Detect which cell encompasses the target text, then output its (X, Y) center coordinate. 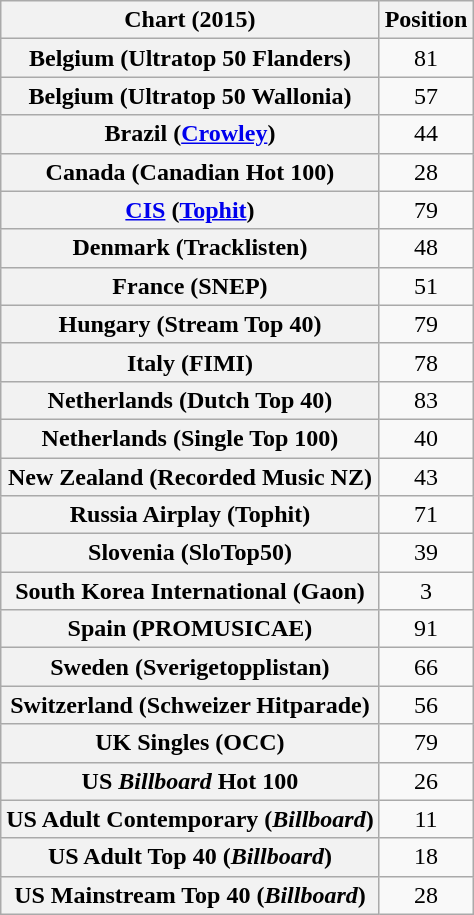
Brazil (Crowley) (190, 134)
43 (426, 477)
CIS (Tophit) (190, 210)
Canada (Canadian Hot 100) (190, 172)
Russia Airplay (Tophit) (190, 515)
South Korea International (Gaon) (190, 591)
Belgium (Ultratop 50 Flanders) (190, 58)
Slovenia (SloTop50) (190, 553)
26 (426, 781)
71 (426, 515)
Switzerland (Schweizer Hitparade) (190, 705)
57 (426, 96)
France (SNEP) (190, 286)
Italy (FIMI) (190, 362)
Netherlands (Dutch Top 40) (190, 400)
39 (426, 553)
44 (426, 134)
83 (426, 400)
40 (426, 438)
UK Singles (OCC) (190, 743)
66 (426, 667)
Chart (2015) (190, 20)
81 (426, 58)
New Zealand (Recorded Music NZ) (190, 477)
Position (426, 20)
3 (426, 591)
Spain (PROMUSICAE) (190, 629)
Belgium (Ultratop 50 Wallonia) (190, 96)
51 (426, 286)
56 (426, 705)
48 (426, 248)
91 (426, 629)
11 (426, 819)
Denmark (Tracklisten) (190, 248)
Sweden (Sverigetopplistan) (190, 667)
78 (426, 362)
Hungary (Stream Top 40) (190, 324)
Netherlands (Single Top 100) (190, 438)
US Billboard Hot 100 (190, 781)
US Adult Contemporary (Billboard) (190, 819)
US Adult Top 40 (Billboard) (190, 857)
US Mainstream Top 40 (Billboard) (190, 895)
18 (426, 857)
